For the text-containing cell, return its midpoint in (X, Y) coordinate format. 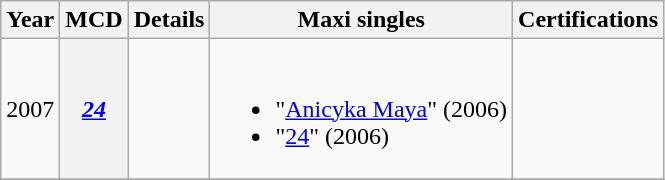
MCD (94, 20)
Certifications (588, 20)
2007 (30, 109)
"Anicyka Maya" (2006)"24" (2006) (362, 109)
Year (30, 20)
Maxi singles (362, 20)
24 (94, 109)
Details (169, 20)
